Detect which cell encompasses the target text, then output its (X, Y) center coordinate. 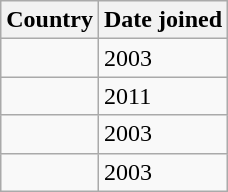
Date joined (162, 20)
Country (50, 20)
2011 (162, 96)
